Capture the cell that displays the provided text and extract its (X, Y) central coordinate. 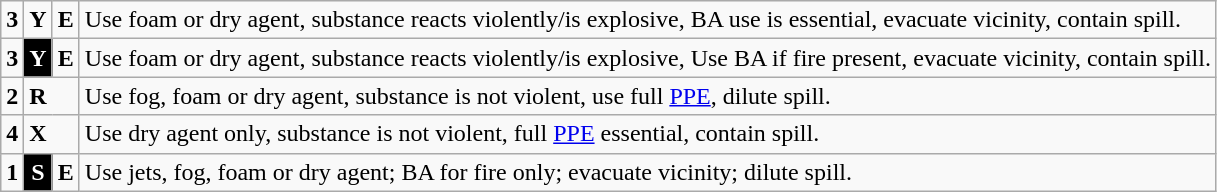
R (52, 96)
Use foam or dry agent, substance reacts violently/is explosive, BA use is essential, evacuate vicinity, contain spill. (648, 20)
4 (12, 134)
2 (12, 96)
Use foam or dry agent, substance reacts violently/is explosive, Use BA if fire present, evacuate vicinity, contain spill. (648, 58)
Use dry agent only, substance is not violent, full PPE essential, contain spill. (648, 134)
1 (12, 172)
X (52, 134)
S (38, 172)
Use fog, foam or dry agent, substance is not violent, use full PPE, dilute spill. (648, 96)
Use jets, fog, foam or dry agent; BA for fire only; evacuate vicinity; dilute spill. (648, 172)
